Extract the [x, y] coordinate from the center of the cell holding the provided text.  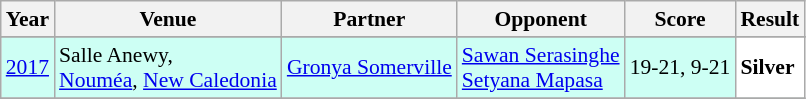
Venue [168, 19]
2017 [28, 68]
Silver [770, 68]
Opponent [541, 19]
19-21, 9-21 [680, 68]
Gronya Somerville [370, 68]
Score [680, 19]
Year [28, 19]
Sawan Serasinghe Setyana Mapasa [541, 68]
Salle Anewy, Nouméa, New Caledonia [168, 68]
Partner [370, 19]
Result [770, 19]
